Output the [X, Y] coordinate of the center of the cell containing the given text.  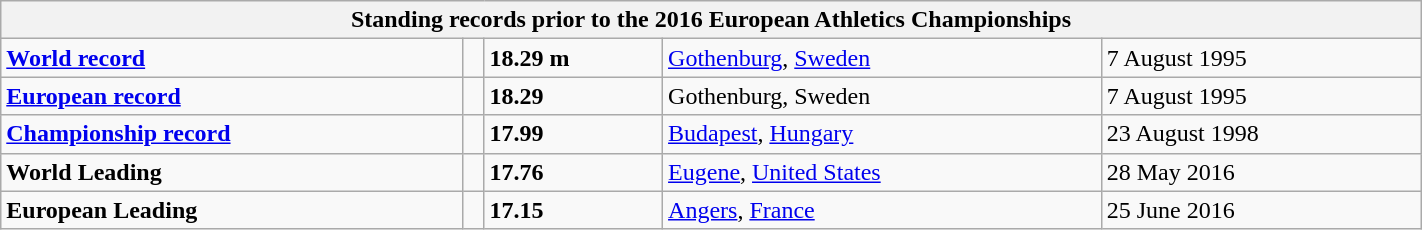
European record [232, 96]
Angers, France [882, 210]
18.29 [574, 96]
Standing records prior to the 2016 European Athletics Championships [711, 20]
World record [232, 58]
17.15 [574, 210]
25 June 2016 [1261, 210]
17.76 [574, 172]
23 August 1998 [1261, 134]
World Leading [232, 172]
European Leading [232, 210]
Eugene, United States [882, 172]
18.29 m [574, 58]
28 May 2016 [1261, 172]
Championship record [232, 134]
Budapest, Hungary [882, 134]
17.99 [574, 134]
